Scan for the cell matching the given text and deliver its (x, y) coordinate at center. 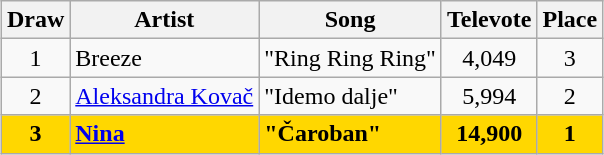
"Idemo dalje" (350, 96)
"Ring Ring Ring" (350, 58)
Song (350, 20)
14,900 (488, 134)
"Čaroban" (350, 134)
5,994 (488, 96)
Breeze (164, 58)
Place (570, 20)
4,049 (488, 58)
Draw (35, 20)
Artist (164, 20)
Televote (488, 20)
Aleksandra Kovač (164, 96)
Nina (164, 134)
